Capture the cell that displays the provided text and extract its (x, y) central coordinate. 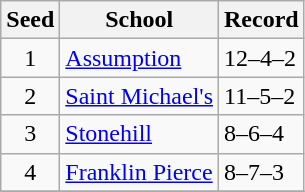
2 (30, 96)
School (140, 20)
8–7–3 (262, 172)
3 (30, 134)
Saint Michael's (140, 96)
Record (262, 20)
8–6–4 (262, 134)
1 (30, 58)
4 (30, 172)
12–4–2 (262, 58)
Seed (30, 20)
Stonehill (140, 134)
Assumption (140, 58)
Franklin Pierce (140, 172)
11–5–2 (262, 96)
